Identify which cell holds the provided text, then report its [x, y] central coordinate. 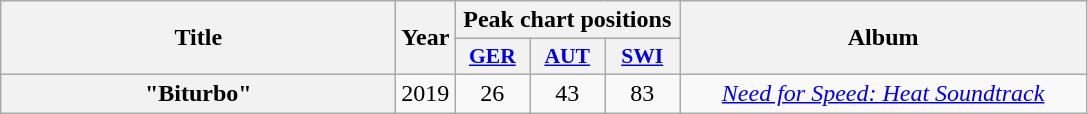
Need for Speed: Heat Soundtrack [884, 93]
"Biturbo" [198, 93]
83 [642, 93]
43 [568, 93]
Peak chart positions [568, 20]
Album [884, 38]
GER [492, 57]
Year [426, 38]
AUT [568, 57]
Title [198, 38]
SWI [642, 57]
2019 [426, 93]
26 [492, 93]
